Extract the [X, Y] coordinate from the center of the cell holding the provided text.  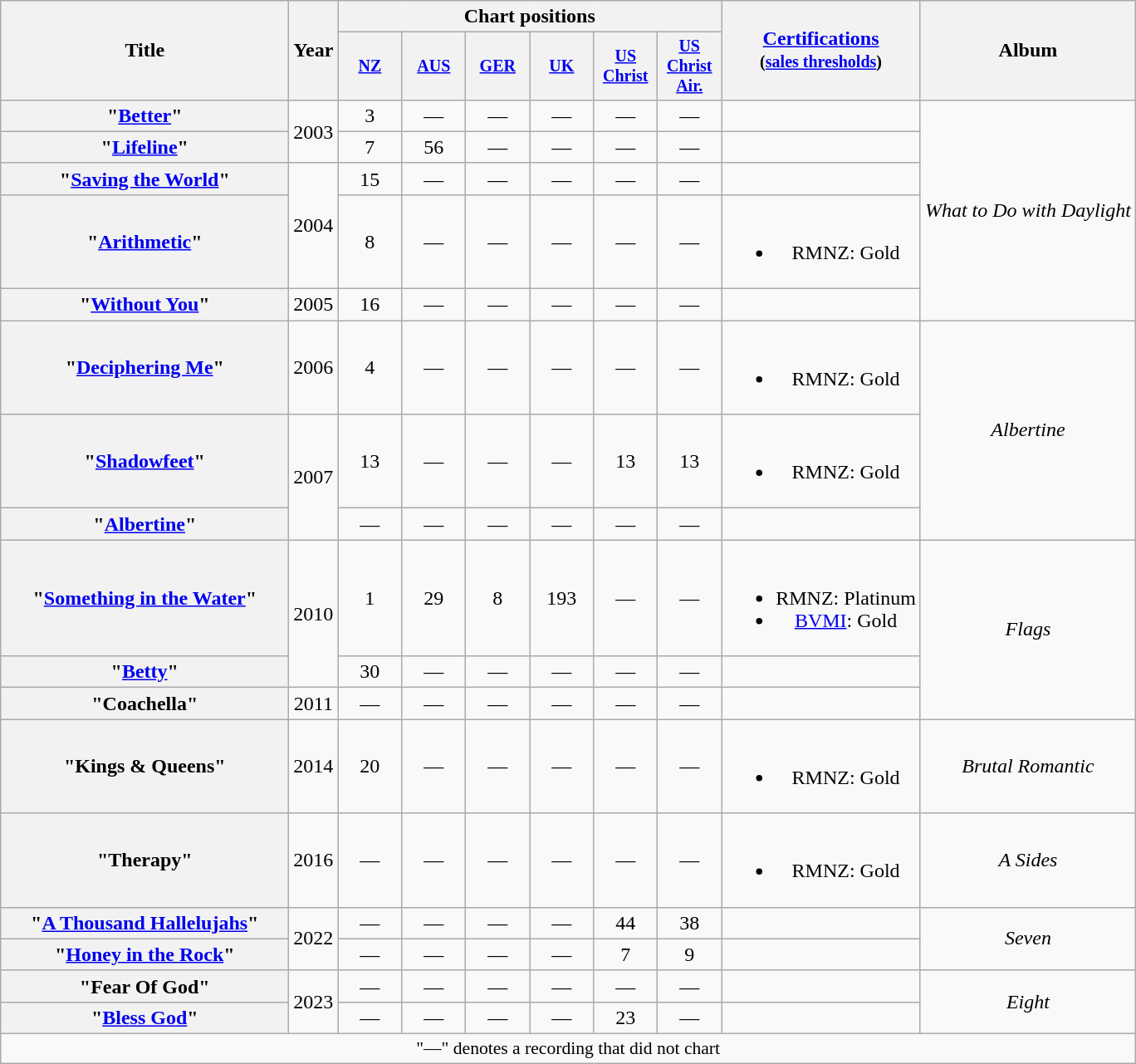
"Better" [144, 115]
38 [689, 923]
"Something in the Water" [144, 598]
"Fear Of God" [144, 986]
193 [561, 598]
"Therapy" [144, 861]
Seven [1028, 939]
NZ [370, 66]
USChrist Air. [689, 66]
20 [370, 766]
"Shadowfeet" [144, 462]
Flags [1028, 630]
Brutal Romantic [1028, 766]
2006 [314, 367]
"Albertine" [144, 524]
RMNZ: PlatinumBVMI: Gold [821, 598]
2010 [314, 614]
Albertine [1028, 430]
Title [144, 51]
56 [433, 147]
2007 [314, 477]
2004 [314, 226]
"Kings & Queens" [144, 766]
UK [561, 66]
Album [1028, 51]
Certifications(sales thresholds) [821, 51]
"Betty" [144, 672]
"Saving the World" [144, 179]
A Sides [1028, 861]
Eight [1028, 1002]
2016 [314, 861]
2005 [314, 305]
9 [689, 954]
USChrist [626, 66]
16 [370, 305]
"A Thousand Hallelujahs" [144, 923]
"Arithmetic" [144, 241]
29 [433, 598]
44 [626, 923]
2011 [314, 704]
2014 [314, 766]
Chart positions [530, 17]
"Honey in the Rock" [144, 954]
2022 [314, 939]
"Without You" [144, 305]
1 [370, 598]
"Deciphering Me" [144, 367]
Year [314, 51]
AUS [433, 66]
4 [370, 367]
"Lifeline" [144, 147]
GER [498, 66]
30 [370, 672]
"Bless God" [144, 1017]
3 [370, 115]
2003 [314, 131]
15 [370, 179]
What to Do with Daylight [1028, 209]
23 [626, 1017]
"—" denotes a recording that did not chart [568, 1048]
2023 [314, 1002]
"Coachella" [144, 704]
